Provide the [x, y] coordinate of the cell's center where the given text is located.  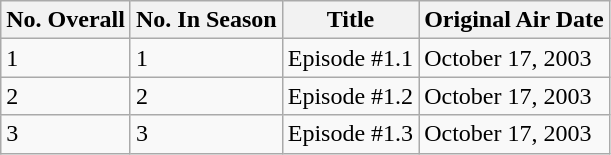
Episode #1.3 [350, 134]
Title [350, 20]
No. Overall [66, 20]
Episode #1.2 [350, 96]
Original Air Date [514, 20]
Episode #1.1 [350, 58]
No. In Season [206, 20]
